Determine the [x, y] coordinate at the center of the cell enclosing the given text.  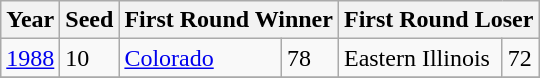
Year [30, 20]
72 [520, 58]
Colorado [200, 58]
10 [90, 58]
Seed [90, 20]
78 [310, 58]
1988 [30, 58]
First Round Loser [438, 20]
First Round Winner [229, 20]
Eastern Illinois [420, 58]
